Search for the cell housing the specified text and yield its (X, Y) center coordinate. 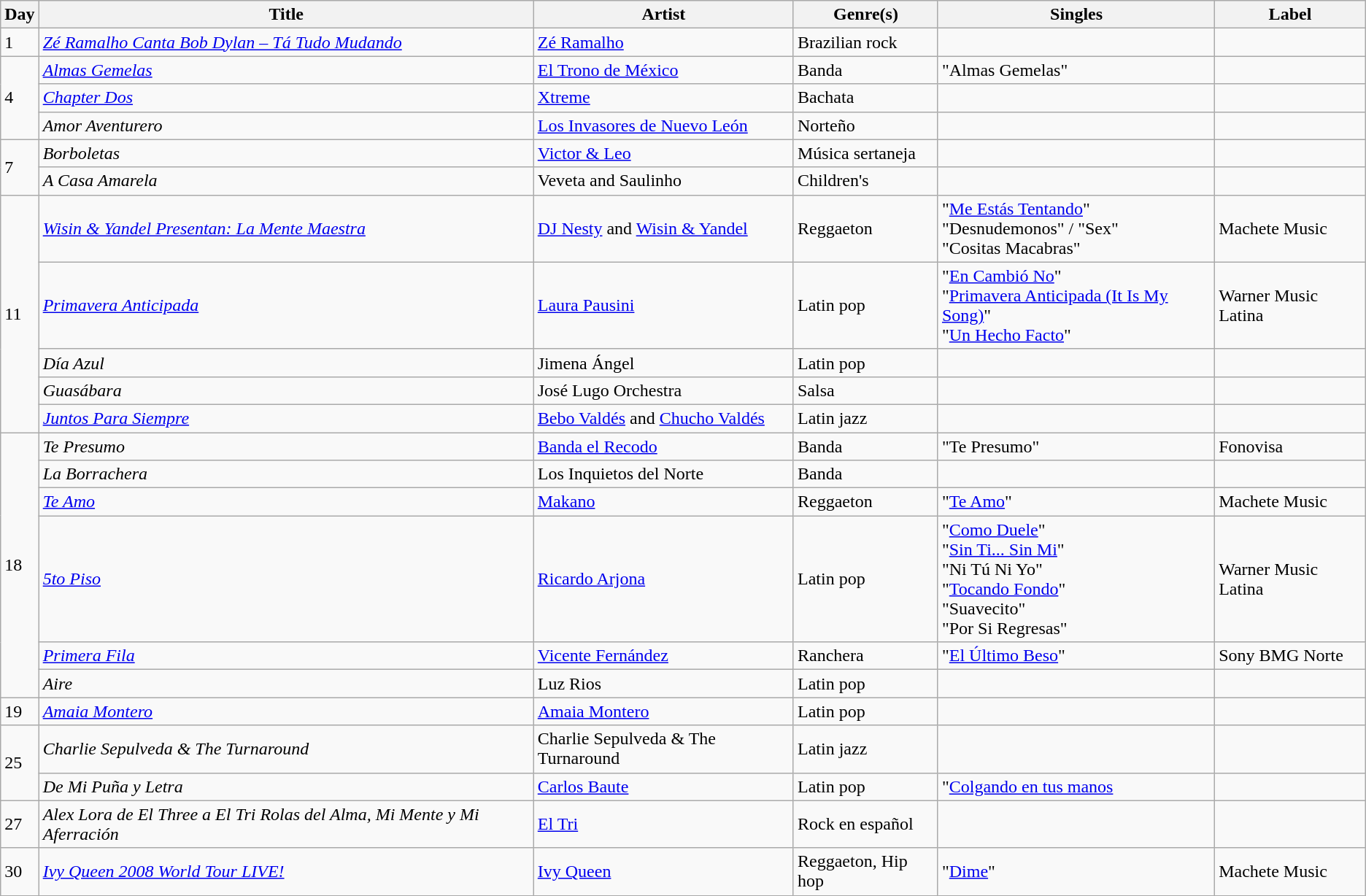
Los Inquietos del Norte (663, 474)
"Colgando en tus manos (1076, 787)
Te Amo (286, 502)
Xtreme (663, 98)
Luz Rios (663, 684)
Bachata (865, 98)
Singles (1076, 15)
7 (20, 167)
"Almas Gemelas" (1076, 70)
Los Invasores de Nuevo León (663, 125)
"Como Duele""Sin Ti... Sin Mi""Ni Tú Ni Yo""Tocando Fondo""Suavecito""Por Si Regresas" (1076, 579)
Reggaeton, Hip hop (865, 871)
27 (20, 824)
Makano (663, 502)
A Casa Amarela (286, 181)
"El Último Beso" (1076, 656)
Almas Gemelas (286, 70)
"Te Presumo" (1076, 446)
4 (20, 98)
Salsa (865, 390)
1 (20, 42)
Wisin & Yandel Presentan: La Mente Maestra (286, 228)
Bebo Valdés and Chucho Valdés (663, 418)
Ivy Queen 2008 World Tour LIVE! (286, 871)
"En Cambió No""Primavera Anticipada (It Is My Song)""Un Hecho Facto" (1076, 305)
Alex Lora de El Three a El Tri Rolas del Alma, Mi Mente y Mi Aferración (286, 824)
Amor Aventurero (286, 125)
Música sertaneja (865, 153)
Victor & Leo (663, 153)
11 (20, 314)
Sony BMG Norte (1290, 656)
Ricardo Arjona (663, 579)
Norteño (865, 125)
Genre(s) (865, 15)
Ranchera (865, 656)
Fonovisa (1290, 446)
25 (20, 763)
Zé Ramalho Canta Bob Dylan – Tá Tudo Mudando (286, 42)
18 (20, 565)
Carlos Baute (663, 787)
Banda el Recodo (663, 446)
Rock en español (865, 824)
Jimena Ángel (663, 363)
Vicente Fernández (663, 656)
La Borrachera (286, 474)
Artist (663, 15)
De Mi Puña y Letra (286, 787)
Zé Ramalho (663, 42)
5to Piso (286, 579)
19 (20, 711)
Primera Fila (286, 656)
El Trono de México (663, 70)
Veveta and Saulinho (663, 181)
Primavera Anticipada (286, 305)
Laura Pausini (663, 305)
Label (1290, 15)
Ivy Queen (663, 871)
"Dime" (1076, 871)
Chapter Dos (286, 98)
Title (286, 15)
Brazilian rock (865, 42)
Juntos Para Siempre (286, 418)
DJ Nesty and Wisin & Yandel (663, 228)
"Te Amo" (1076, 502)
Day (20, 15)
"Me Estás Tentando""Desnudemonos" / "Sex""Cositas Macabras" (1076, 228)
Día Azul (286, 363)
Aire (286, 684)
José Lugo Orchestra (663, 390)
Children's (865, 181)
Te Presumo (286, 446)
30 (20, 871)
El Tri (663, 824)
Borboletas (286, 153)
Guasábara (286, 390)
